Scan for the cell matching the given text and deliver its [X, Y] coordinate at center. 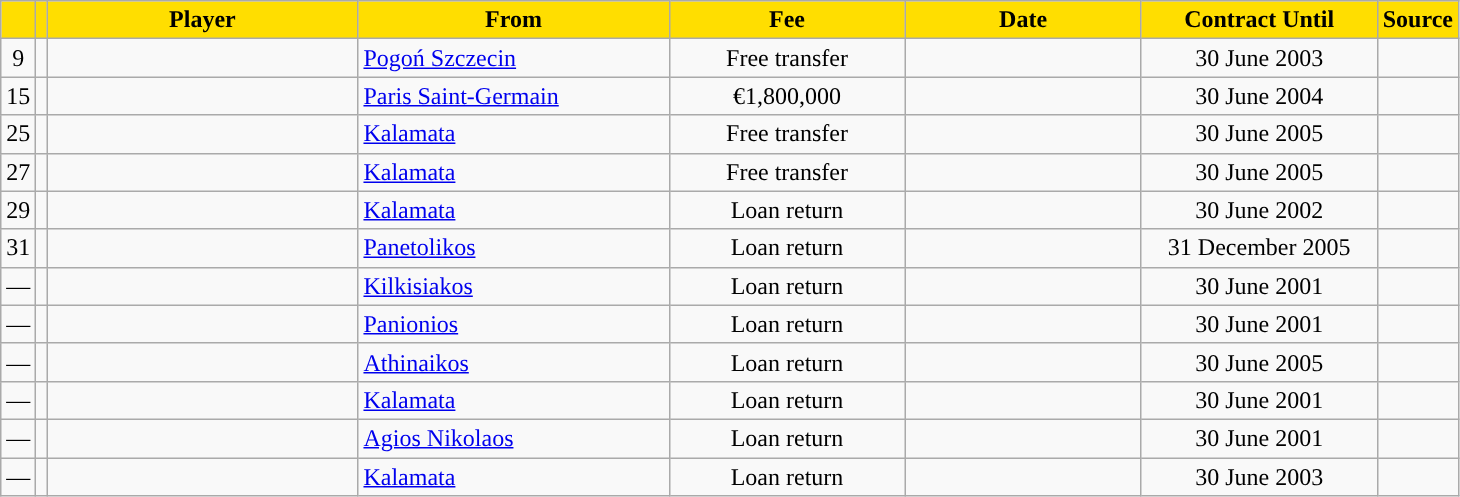
Athinaikos [514, 362]
Pogoń Szczecin [514, 58]
29 [18, 210]
15 [18, 96]
Kilkisiakos [514, 286]
Panetolikos [514, 248]
Contract Until [1259, 20]
Panionios [514, 324]
Date [1023, 20]
Agios Nikolaos [514, 438]
9 [18, 58]
Source [1418, 20]
€1,800,000 [787, 96]
Player [202, 20]
Fee [787, 20]
31 [18, 248]
Paris Saint-Germain [514, 96]
30 June 2004 [1259, 96]
From [514, 20]
25 [18, 134]
31 December 2005 [1259, 248]
30 June 2002 [1259, 210]
27 [18, 172]
